Find where the given text appears and provide that cell's center as (X, Y) coordinate. 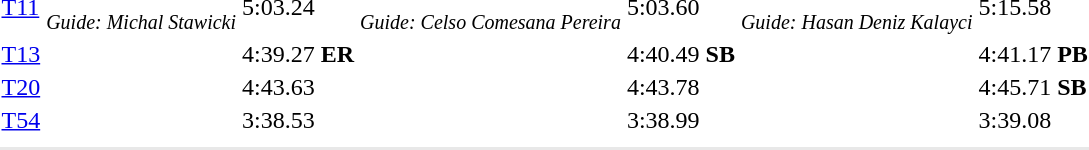
4:43.63 (298, 87)
T13 (21, 54)
3:38.99 (680, 120)
T20 (21, 87)
4:39.27 ER (298, 54)
4:40.49 SB (680, 54)
3:38.53 (298, 120)
4:45.71 SB (1033, 87)
4:43.78 (680, 87)
T54 (21, 120)
3:39.08 (1033, 120)
4:41.17 PB (1033, 54)
